Determine the [X, Y] coordinate at the center of the cell enclosing the given text.  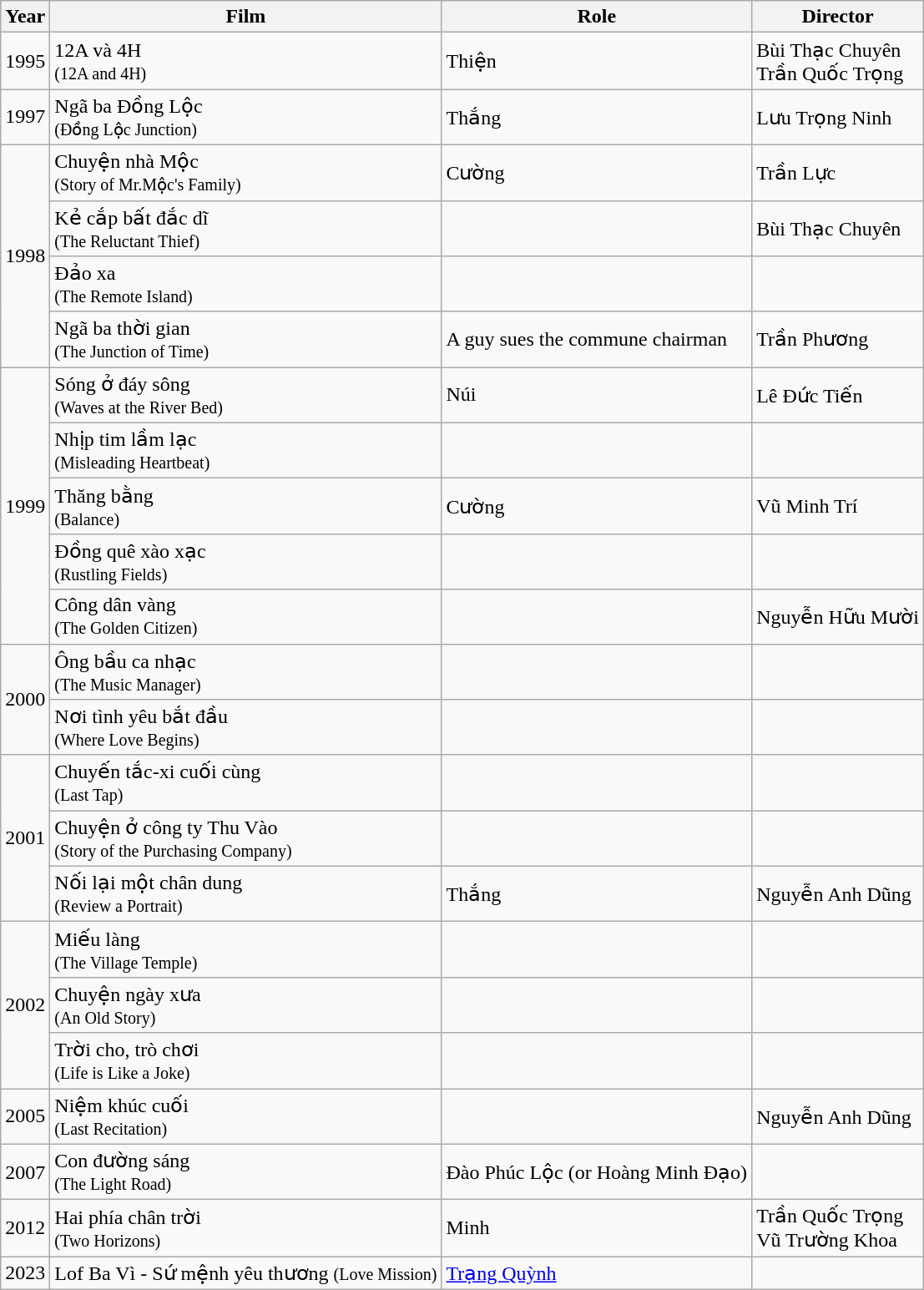
Film [245, 17]
Kẻ cắp bất đắc dĩ(The Reluctant Thief) [245, 229]
2001 [25, 838]
2000 [25, 700]
Ngã ba thời gian(The Junction of Time) [245, 339]
Trạng Quỳnh [597, 1273]
Minh [597, 1228]
Đồng quê xào xạc(Rustling Fields) [245, 561]
Chuyện ngày xưa(An Old Story) [245, 1005]
Lưu Trọng Ninh [838, 117]
Nguyễn Hữu Mười [838, 616]
Lof Ba Vì - Sứ mệnh yêu thương (Love Mission) [245, 1273]
Đảo xa(The Remote Island) [245, 284]
Trời cho, trò chơi(Life is Like a Joke) [245, 1060]
Chuyện ở công ty Thu Vào(Story of the Purchasing Company) [245, 838]
12A và 4H(12A and 4H) [245, 61]
2023 [25, 1273]
Vũ Minh Trí [838, 506]
Trần Quốc TrọngVũ Trường Khoa [838, 1228]
Thiện [597, 61]
2007 [25, 1172]
A guy sues the commune chairman [597, 339]
Nơi tình yêu bắt đầu(Where Love Begins) [245, 728]
1998 [25, 255]
Hai phía chân trời(Two Horizons) [245, 1228]
Nhịp tim lầm lạc(Misleading Heartbeat) [245, 451]
Bùi Thạc Chuyên [838, 229]
Công dân vàng(The Golden Citizen) [245, 616]
Trần Lực [838, 172]
Chuyện nhà Mộc(Story of Mr.Mộc's Family) [245, 172]
Miếu làng(The Village Temple) [245, 950]
1997 [25, 117]
2002 [25, 1005]
Lê Đức Tiến [838, 396]
Nối lại một chân dung(Review a Portrait) [245, 893]
Ngã ba Đồng Lộc(Đồng Lộc Junction) [245, 117]
Núi [597, 396]
Ông bầu ca nhạc(The Music Manager) [245, 671]
Thăng bằng(Balance) [245, 506]
Trần Phương [838, 339]
Role [597, 17]
Sóng ở đáy sông(Waves at the River Bed) [245, 396]
Đào Phúc Lộc (or Hoàng Minh Đạo) [597, 1172]
Year [25, 17]
Con đường sáng(The Light Road) [245, 1172]
Chuyến tắc-xi cuối cùng(Last Tap) [245, 783]
Niệm khúc cuối(Last Recitation) [245, 1117]
Bùi Thạc ChuyênTrần Quốc Trọng [838, 61]
Director [838, 17]
1999 [25, 506]
1995 [25, 61]
2012 [25, 1228]
2005 [25, 1117]
